Scan for the cell matching the given text and deliver its [X, Y] coordinate at center. 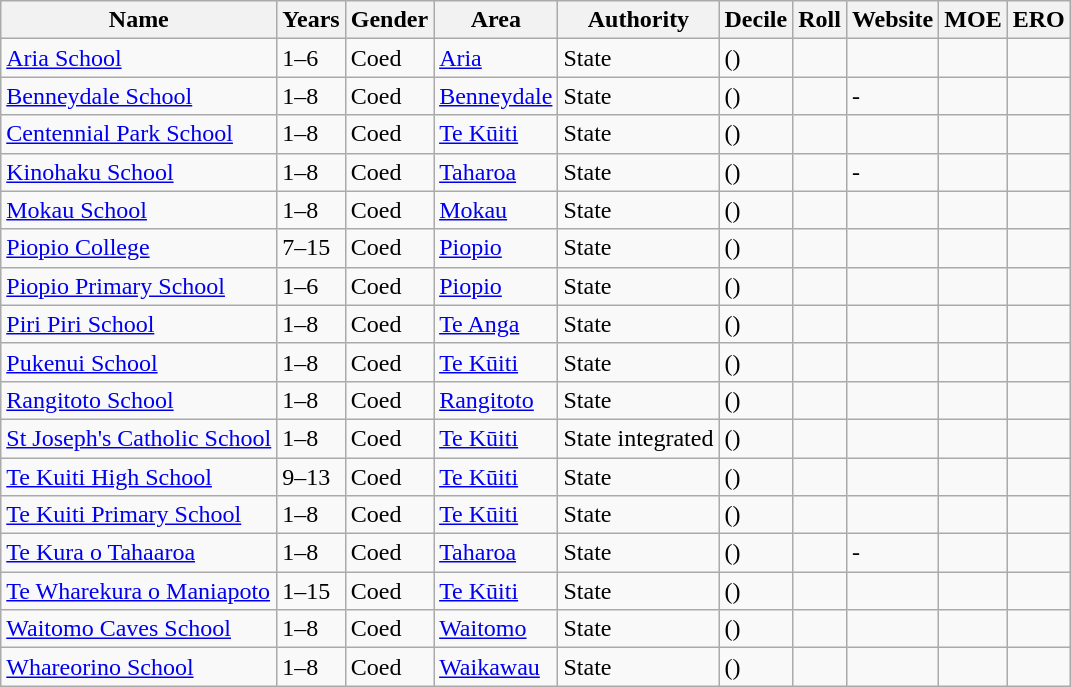
ERO [1038, 20]
Centennial Park School [139, 134]
Piopio Primary School [139, 286]
Aria [496, 58]
Rangitoto School [139, 400]
Te Kuiti Primary School [139, 515]
Authority [638, 20]
Rangitoto [496, 400]
Gender [389, 20]
Te Wharekura o Maniapoto [139, 591]
Te Kura o Tahaaroa [139, 553]
9–13 [311, 477]
State integrated [638, 438]
Aria School [139, 58]
Name [139, 20]
Decile [756, 20]
Roll [820, 20]
Years [311, 20]
Mokau [496, 210]
MOE [973, 20]
Pukenui School [139, 362]
Benneydale [496, 96]
St Joseph's Catholic School [139, 438]
Waitomo [496, 629]
Piri Piri School [139, 324]
Whareorino School [139, 667]
Website [892, 20]
Benneydale School [139, 96]
Mokau School [139, 210]
Te Kuiti High School [139, 477]
1–15 [311, 591]
Area [496, 20]
Kinohaku School [139, 172]
Waikawau [496, 667]
Waitomo Caves School [139, 629]
Te Anga [496, 324]
7–15 [311, 248]
Piopio College [139, 248]
